Provide the (x, y) coordinate of the cell's center where the given text is located.  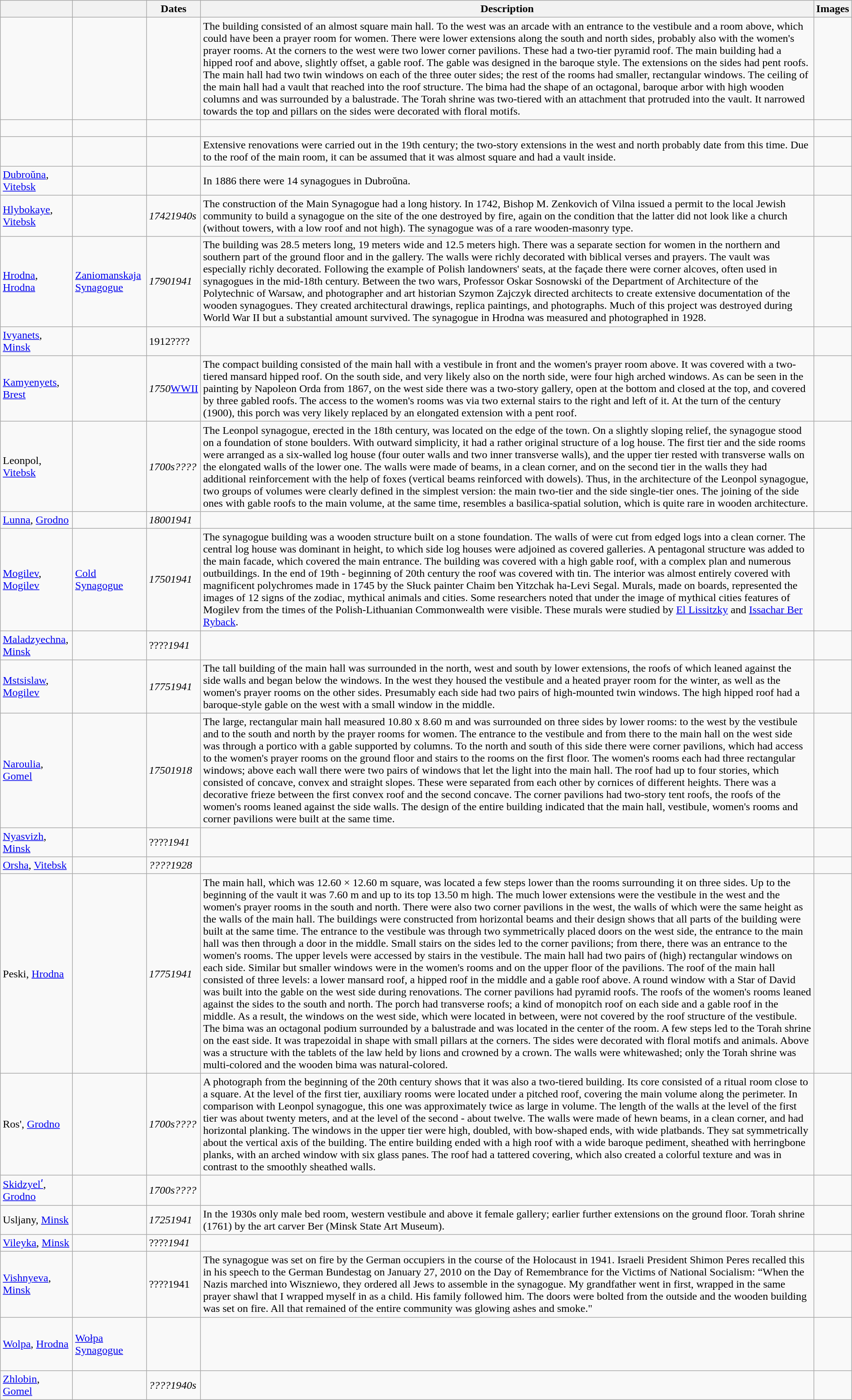
Skidzyelʹ, Grodno (37, 1190)
17901941 (173, 281)
Ros', Grodno (37, 1124)
Kamyenyets, Brest (37, 388)
Description (507, 9)
Wołpa Synagogue (110, 1344)
Nyasvizh, Minsk (37, 843)
Dubroŭna, Vitebsk (37, 181)
1912???? (173, 341)
18001941 (173, 520)
Mstsislaw, Mogilev (37, 687)
Dates (173, 9)
Naroulia, Gomel (37, 771)
Images (833, 9)
Usljany, Minsk (37, 1219)
Hrodna, Hrodna (37, 281)
Ivyanets, Minsk (37, 341)
17251941 (173, 1219)
????1928 (173, 865)
Hlybokaye, Vitebsk (37, 216)
Vileyka, Minsk (37, 1243)
????1940s (173, 1386)
Wolpa, Hrodna (37, 1344)
Maladzyechna, Minsk (37, 645)
17501941 (173, 579)
Lunna, Grodno (37, 520)
Mogilev, Mogilev (37, 579)
Zaniomanskaja Synagogue (110, 281)
Vishnyeva, Minsk (37, 1284)
Cold Synagogue (110, 579)
In 1886 there were 14 synagogues in Dubroŭna. (507, 181)
1750WWII (173, 388)
17501918 (173, 771)
Peski, Hrodna (37, 974)
Leonpol, Vitebsk (37, 466)
Orsha, Vitebsk (37, 865)
Zhlobin, Gomel (37, 1386)
17421940s (173, 216)
